Output the [X, Y] coordinate of the center of the cell containing the given text.  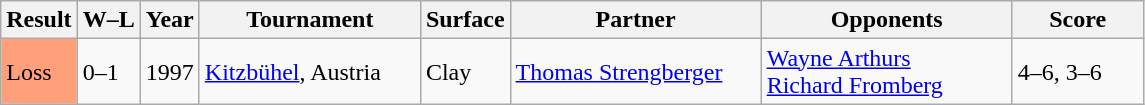
Opponents [886, 20]
0–1 [108, 72]
Tournament [310, 20]
Clay [465, 72]
4–6, 3–6 [1078, 72]
Kitzbühel, Austria [310, 72]
1997 [170, 72]
Surface [465, 20]
Score [1078, 20]
Wayne Arthurs Richard Fromberg [886, 72]
Result [39, 20]
Year [170, 20]
Partner [636, 20]
Thomas Strengberger [636, 72]
Loss [39, 72]
W–L [108, 20]
